Determine the [x, y] coordinate at the center of the cell enclosing the given text.  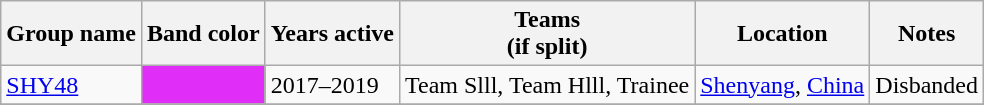
2017–2019 [332, 85]
Notes [927, 34]
Location [782, 34]
Group name [72, 34]
Years active [332, 34]
SHY48 [72, 85]
Disbanded [927, 85]
Shenyang, China [782, 85]
Team Slll, Team Hlll, Trainee [546, 85]
Teams (if split) [546, 34]
Band color [203, 34]
